Return [X, Y] of the center of cell containing provided text 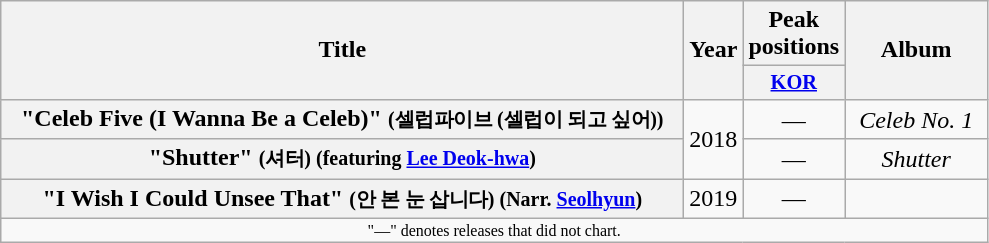
"Celeb Five (I Wanna Be a Celeb)" (셀럽파이브 (셀럽이 되고 싶어)) [342, 119]
2018 [714, 138]
"Shutter" (셔터) (featuring Lee Deok-hwa) [342, 159]
Peak positions [794, 34]
KOR [794, 83]
"—" denotes releases that did not chart. [494, 230]
Shutter [916, 159]
Celeb No. 1 [916, 119]
Album [916, 50]
Title [342, 50]
2019 [714, 199]
Year [714, 50]
"I Wish I Could Unsee That" (안 본 눈 삽니다) (Narr. Seolhyun) [342, 199]
